Find where the given text appears and provide that cell's center as [X, Y] coordinate. 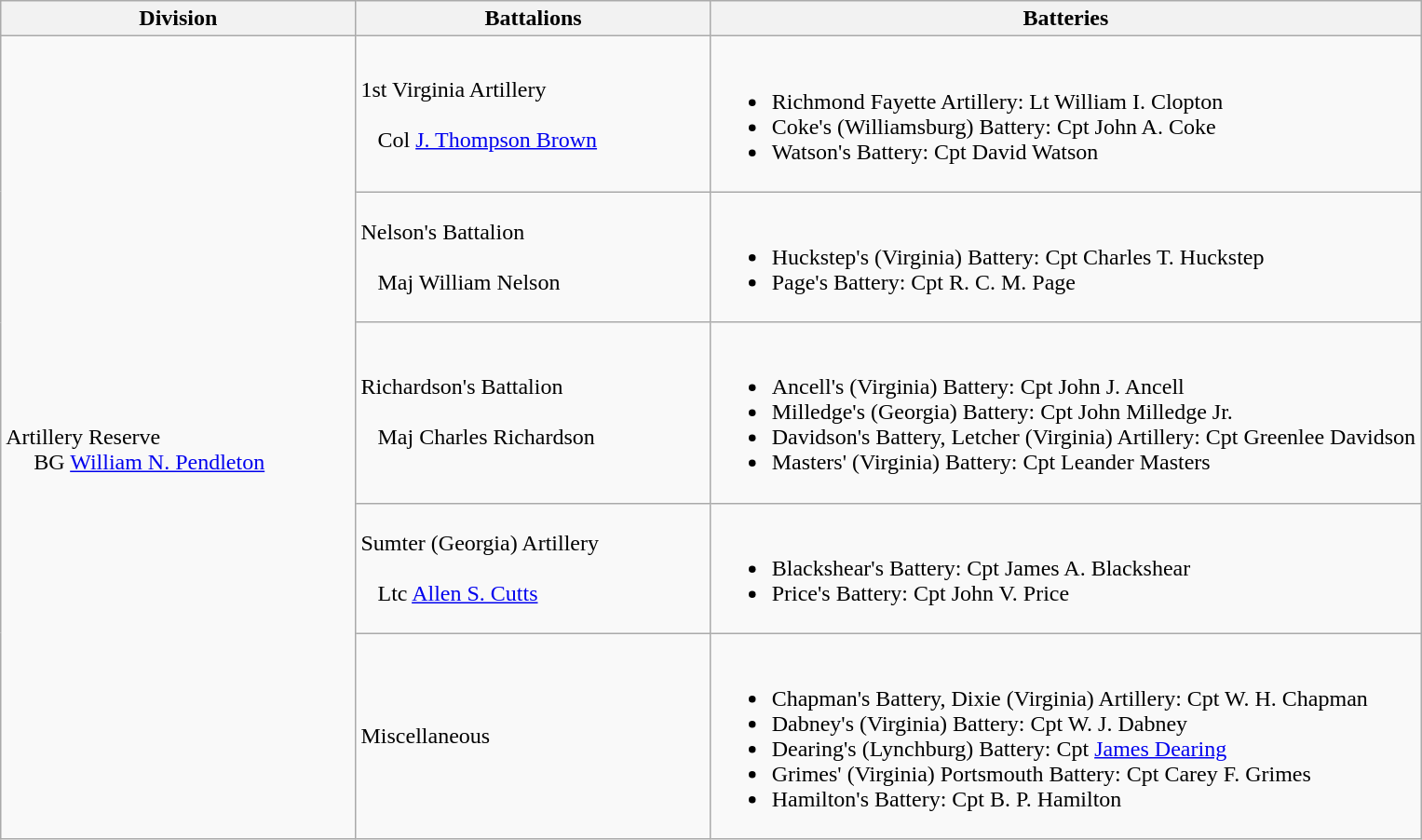
Huckstep's (Virginia) Battery: Cpt Charles T. HuckstepPage's Battery: Cpt R. C. M. Page [1065, 257]
Richardson's Battalion Maj Charles Richardson [533, 413]
Blackshear's Battery: Cpt James A. BlackshearPrice's Battery: Cpt John V. Price [1065, 568]
Richmond Fayette Artillery: Lt William I. CloptonCoke's (Williamsburg) Battery: Cpt John A. CokeWatson's Battery: Cpt David Watson [1065, 114]
Batteries [1065, 19]
Nelson's Battalion Maj William Nelson [533, 257]
Battalions [533, 19]
Miscellaneous [533, 736]
1st Virginia Artillery Col J. Thompson Brown [533, 114]
Artillery Reserve BG William N. Pendleton [179, 438]
Sumter (Georgia) Artillery Ltc Allen S. Cutts [533, 568]
Division [179, 19]
